Detect which cell encompasses the target text, then output its (X, Y) center coordinate. 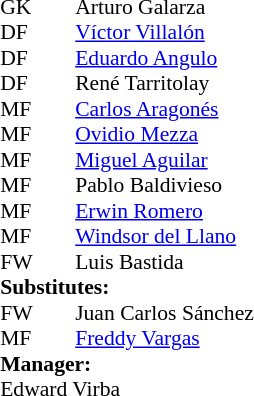
René Tarritolay (164, 83)
Víctor Villalón (164, 33)
Miguel Aguilar (164, 160)
Carlos Aragonés (164, 109)
Ovidio Mezza (164, 135)
Eduardo Angulo (164, 58)
Erwin Romero (164, 211)
Freddy Vargas (164, 339)
Windsor del Llano (164, 237)
Manager: (127, 364)
Pablo Baldivieso (164, 185)
Juan Carlos Sánchez (164, 313)
Luis Bastida (164, 262)
Substitutes: (127, 287)
